Provide the (X, Y) coordinate of the cell's center where the given text is located.  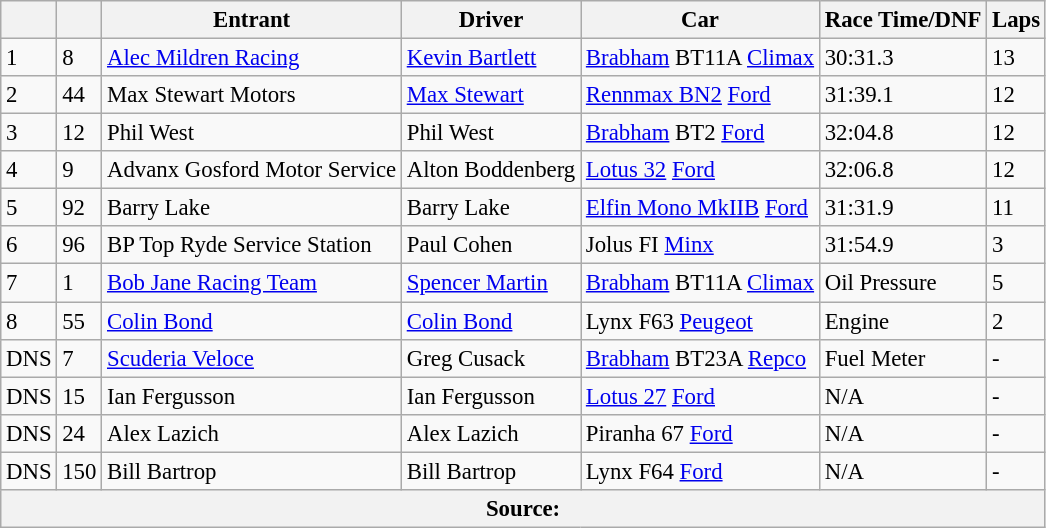
11 (1016, 208)
30:31.3 (902, 58)
44 (80, 95)
32:06.8 (902, 170)
Source: (524, 509)
Jolus FI Minx (700, 245)
Rennmax BN2 Ford (700, 95)
BP Top Ryde Service Station (252, 245)
Greg Cusack (490, 358)
Fuel Meter (902, 358)
Max Stewart Motors (252, 95)
Max Stewart (490, 95)
9 (80, 170)
24 (80, 433)
31:54.9 (902, 245)
Lynx F64 Ford (700, 471)
Scuderia Veloce (252, 358)
150 (80, 471)
Brabham BT23A Repco (700, 358)
Engine (902, 321)
15 (80, 396)
Elfin Mono MkIIB Ford (700, 208)
Brabham BT2 Ford (700, 133)
Laps (1016, 20)
Alton Boddenberg (490, 170)
96 (80, 245)
Lotus 32 Ford (700, 170)
Alec Mildren Racing (252, 58)
Spencer Martin (490, 283)
31:31.9 (902, 208)
Car (700, 20)
92 (80, 208)
Race Time/DNF (902, 20)
Entrant (252, 20)
Bob Jane Racing Team (252, 283)
Kevin Bartlett (490, 58)
Oil Pressure (902, 283)
32:04.8 (902, 133)
31:39.1 (902, 95)
Paul Cohen (490, 245)
4 (29, 170)
Driver (490, 20)
Lynx F63 Peugeot (700, 321)
55 (80, 321)
Piranha 67 Ford (700, 433)
Advanx Gosford Motor Service (252, 170)
13 (1016, 58)
Lotus 27 Ford (700, 396)
6 (29, 245)
